Identify which cell holds the provided text, then report its (x, y) central coordinate. 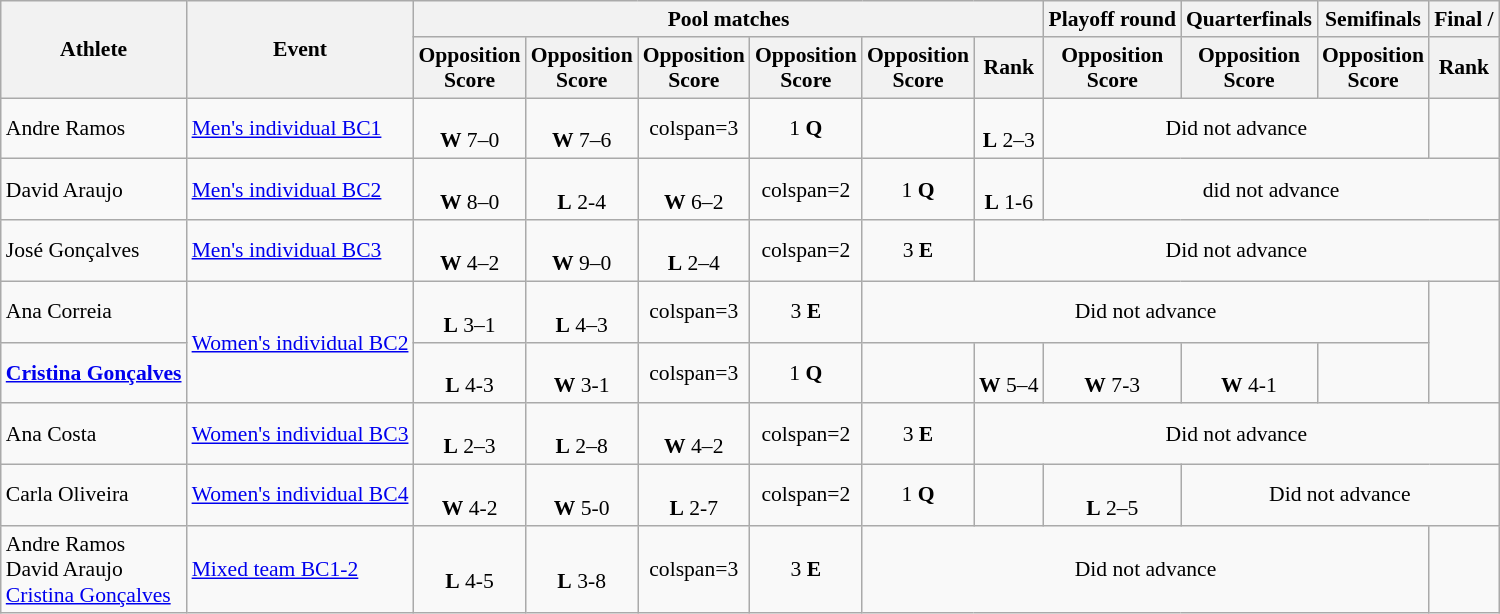
L 4–3 (582, 312)
David Araujo (94, 190)
W 6–2 (694, 190)
Pool matches (729, 19)
W 4-2 (470, 496)
W 9–0 (582, 250)
W 8–0 (470, 190)
Quarterfinals (1249, 19)
José Gonçalves (94, 250)
Andre Ramos (94, 128)
W 5–4 (1008, 372)
L 1-6 (1008, 190)
Ana Costa (94, 434)
L 3-8 (582, 570)
Women's individual BC2 (300, 342)
Athlete (94, 50)
Men's individual BC3 (300, 250)
W 7-3 (1112, 372)
Final / (1464, 19)
W 3-1 (582, 372)
Semifinals (1373, 19)
Women's individual BC4 (300, 496)
L 3–1 (470, 312)
L 2–5 (1112, 496)
Women's individual BC3 (300, 434)
W 4-1 (1249, 372)
Carla Oliveira (94, 496)
Event (300, 50)
L 4-3 (470, 372)
Cristina Gonçalves (94, 372)
L 2–8 (582, 434)
L 4-5 (470, 570)
L 2–4 (694, 250)
Andre RamosDavid AraujoCristina Gonçalves (94, 570)
W 5-0 (582, 496)
did not advance (1272, 190)
Mixed team BC1-2 (300, 570)
L 2-4 (582, 190)
W 7–0 (470, 128)
Ana Correia (94, 312)
L 2-7 (694, 496)
Men's individual BC1 (300, 128)
Men's individual BC2 (300, 190)
Playoff round (1112, 19)
W 7–6 (582, 128)
